Scan for the cell matching the given text and deliver its (x, y) coordinate at center. 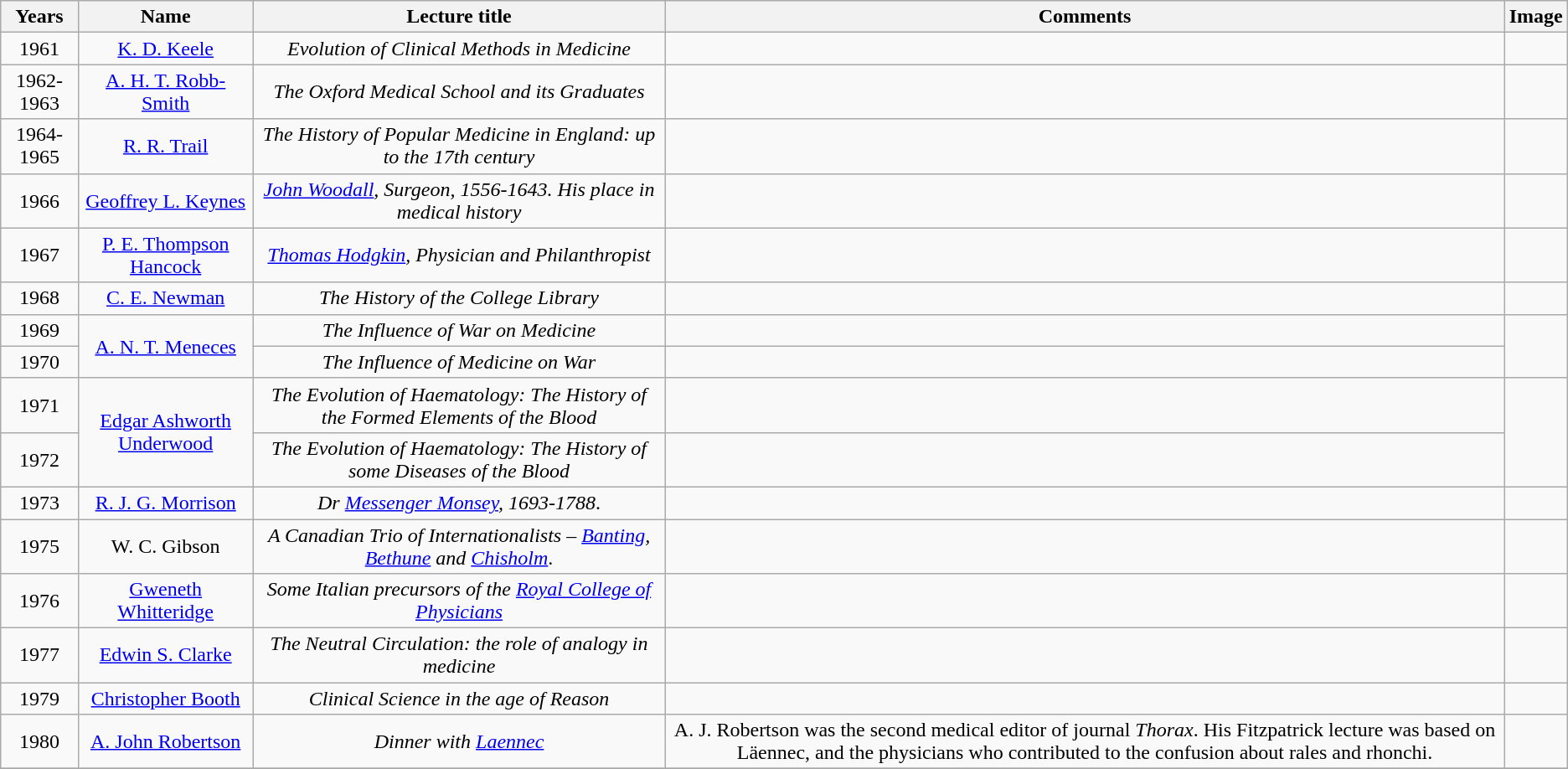
1976 (39, 601)
1967 (39, 255)
Gweneth Whitteridge (166, 601)
Lecture title (459, 17)
R. J. G. Morrison (166, 503)
The Influence of War on Medicine (459, 330)
1972 (39, 459)
Years (39, 17)
Thomas Hodgkin, Physician and Philanthropist (459, 255)
Evolution of Clinical Methods in Medicine (459, 49)
The Oxford Medical School and its Graduates (459, 92)
Edwin S. Clarke (166, 655)
1979 (39, 699)
Name (166, 17)
Comments (1085, 17)
1977 (39, 655)
Clinical Science in the age of Reason (459, 699)
P. E. Thompson Hancock (166, 255)
1975 (39, 546)
R. R. Trail (166, 146)
1970 (39, 362)
Edgar Ashworth Underwood (166, 432)
Christopher Booth (166, 699)
1964-1965 (39, 146)
Geoffrey L. Keynes (166, 201)
1980 (39, 742)
A. N. T. Meneces (166, 346)
Image (1536, 17)
John Woodall, Surgeon, 1556-1643. His place in medical history (459, 201)
The History of Popular Medicine in England: up to the 17th century (459, 146)
Dinner with Laennec (459, 742)
The Evolution of Haematology: The History of some Diseases of the Blood (459, 459)
A Canadian Trio of Internationalists – Banting, Bethune and Chisholm. (459, 546)
A. H. T. Robb-Smith (166, 92)
Some Italian precursors of the Royal College of Physicians (459, 601)
1961 (39, 49)
1973 (39, 503)
The History of the College Library (459, 298)
1962-1963 (39, 92)
The Influence of Medicine on War (459, 362)
Dr Messenger Monsey, 1693-1788. (459, 503)
The Evolution of Haematology: The History of the Formed Elements of the Blood (459, 405)
1971 (39, 405)
The Neutral Circulation: the role of analogy in medicine (459, 655)
C. E. Newman (166, 298)
W. C. Gibson (166, 546)
A. John Robertson (166, 742)
1968 (39, 298)
1969 (39, 330)
1966 (39, 201)
K. D. Keele (166, 49)
